From the cell containing the given text, extract its center point as [X, Y] coordinate. 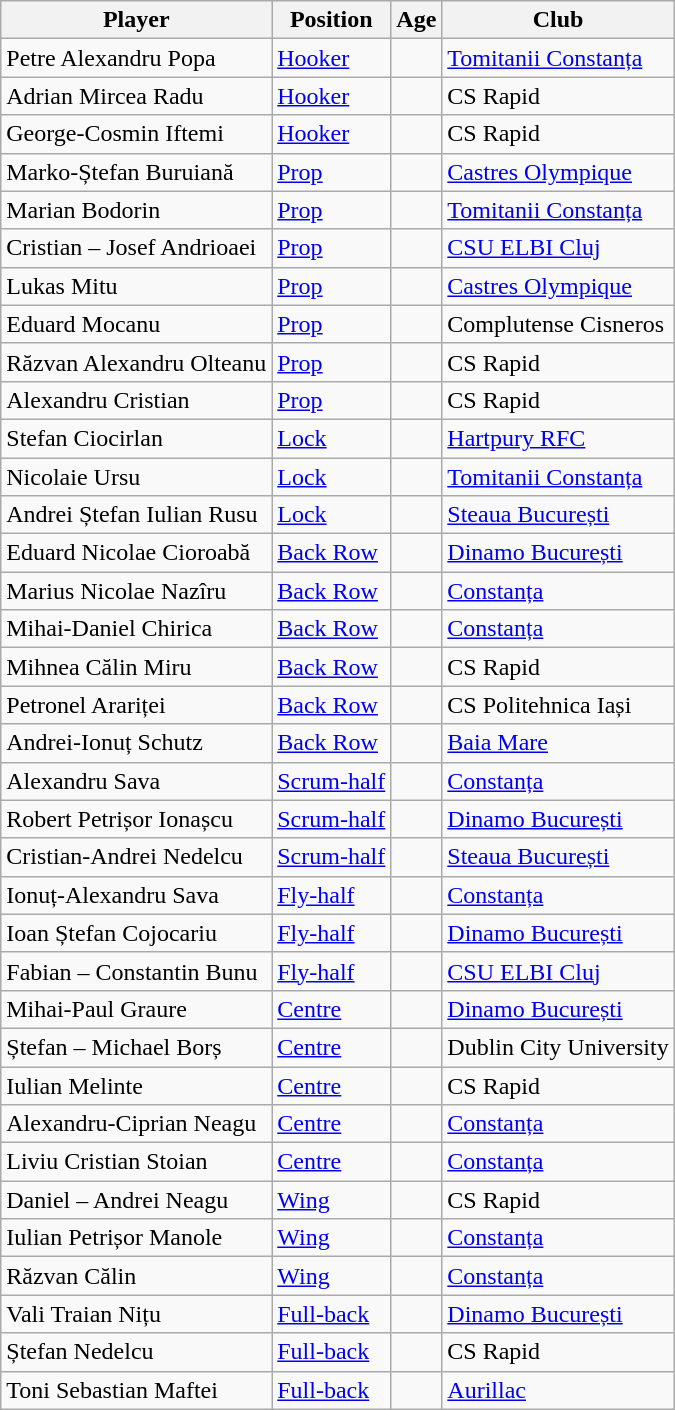
Iulian Petrișor Manole [136, 1238]
Player [136, 20]
Aurillac [558, 1390]
Marian Bodorin [136, 210]
Petronel Arariței [136, 705]
Age [416, 20]
Alexandru-Ciprian Neagu [136, 1124]
Hartpury RFC [558, 438]
CS Politehnica Iași [558, 705]
Iulian Melinte [136, 1085]
Andrei-Ionuț Schutz [136, 743]
Alexandru Cristian [136, 400]
Mihai-Paul Graure [136, 1009]
Club [558, 20]
Ionuț-Alexandru Sava [136, 895]
Toni Sebastian Maftei [136, 1390]
Cristian – Josef Andrioaei [136, 248]
Răzvan Alexandru Olteanu [136, 362]
Adrian Mircea Radu [136, 96]
Dublin City University [558, 1047]
Răzvan Călin [136, 1276]
Eduard Nicolae Cioroabă [136, 553]
Cristian-Andrei Nedelcu [136, 857]
Vali Traian Nițu [136, 1314]
Robert Petrișor Ionașcu [136, 819]
Mihnea Călin Miru [136, 667]
Eduard Mocanu [136, 324]
Ioan Ștefan Cojocariu [136, 933]
Complutense Cisneros [558, 324]
Ștefan Nedelcu [136, 1352]
Liviu Cristian Stoian [136, 1162]
Mihai-Daniel Chirica [136, 629]
Fabian – Constantin Bunu [136, 971]
Position [332, 20]
Nicolaie Ursu [136, 477]
Daniel – Andrei Neagu [136, 1200]
Stefan Ciocirlan [136, 438]
Ștefan – Michael Borș [136, 1047]
Lukas Mitu [136, 286]
George-Cosmin Iftemi [136, 134]
Alexandru Sava [136, 781]
Baia Mare [558, 743]
Marius Nicolae Nazîru [136, 591]
Marko-Ștefan Buruiană [136, 172]
Andrei Ștefan Iulian Rusu [136, 515]
Petre Alexandru Popa [136, 58]
